Find where the given text appears and provide that cell's center as (X, Y) coordinate. 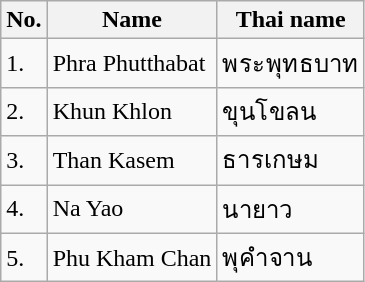
5. (24, 258)
Na Yao (132, 208)
3. (24, 160)
ธารเกษม (291, 160)
Than Kasem (132, 160)
No. (24, 20)
ขุนโขลน (291, 112)
Thai name (291, 20)
Phra Phutthabat (132, 64)
Khun Khlon (132, 112)
2. (24, 112)
1. (24, 64)
Name (132, 20)
4. (24, 208)
พุคำจาน (291, 258)
พระพุทธบาท (291, 64)
Phu Kham Chan (132, 258)
นายาว (291, 208)
